Detect which cell encompasses the target text, then output its (x, y) center coordinate. 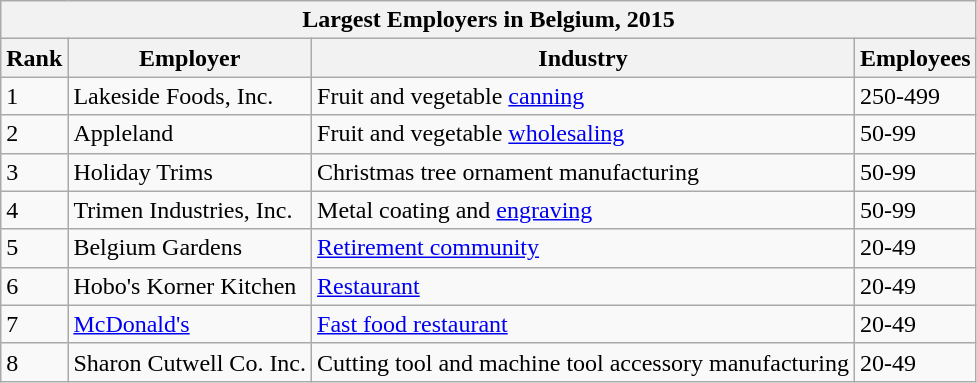
6 (34, 286)
Rank (34, 58)
3 (34, 172)
Sharon Cutwell Co. Inc. (190, 362)
Employees (915, 58)
Industry (584, 58)
Largest Employers in Belgium, 2015 (488, 20)
Lakeside Foods, Inc. (190, 96)
Employer (190, 58)
Metal coating and engraving (584, 210)
McDonald's (190, 324)
8 (34, 362)
250-499 (915, 96)
7 (34, 324)
Fruit and vegetable canning (584, 96)
Belgium Gardens (190, 248)
Fruit and vegetable wholesaling (584, 134)
2 (34, 134)
Fast food restaurant (584, 324)
4 (34, 210)
Appleland (190, 134)
Restaurant (584, 286)
1 (34, 96)
Hobo's Korner Kitchen (190, 286)
Retirement community (584, 248)
Cutting tool and machine tool accessory manufacturing (584, 362)
Christmas tree ornament manufacturing (584, 172)
Trimen Industries, Inc. (190, 210)
Holiday Trims (190, 172)
5 (34, 248)
